From the cell containing the given text, extract its center point as (x, y) coordinate. 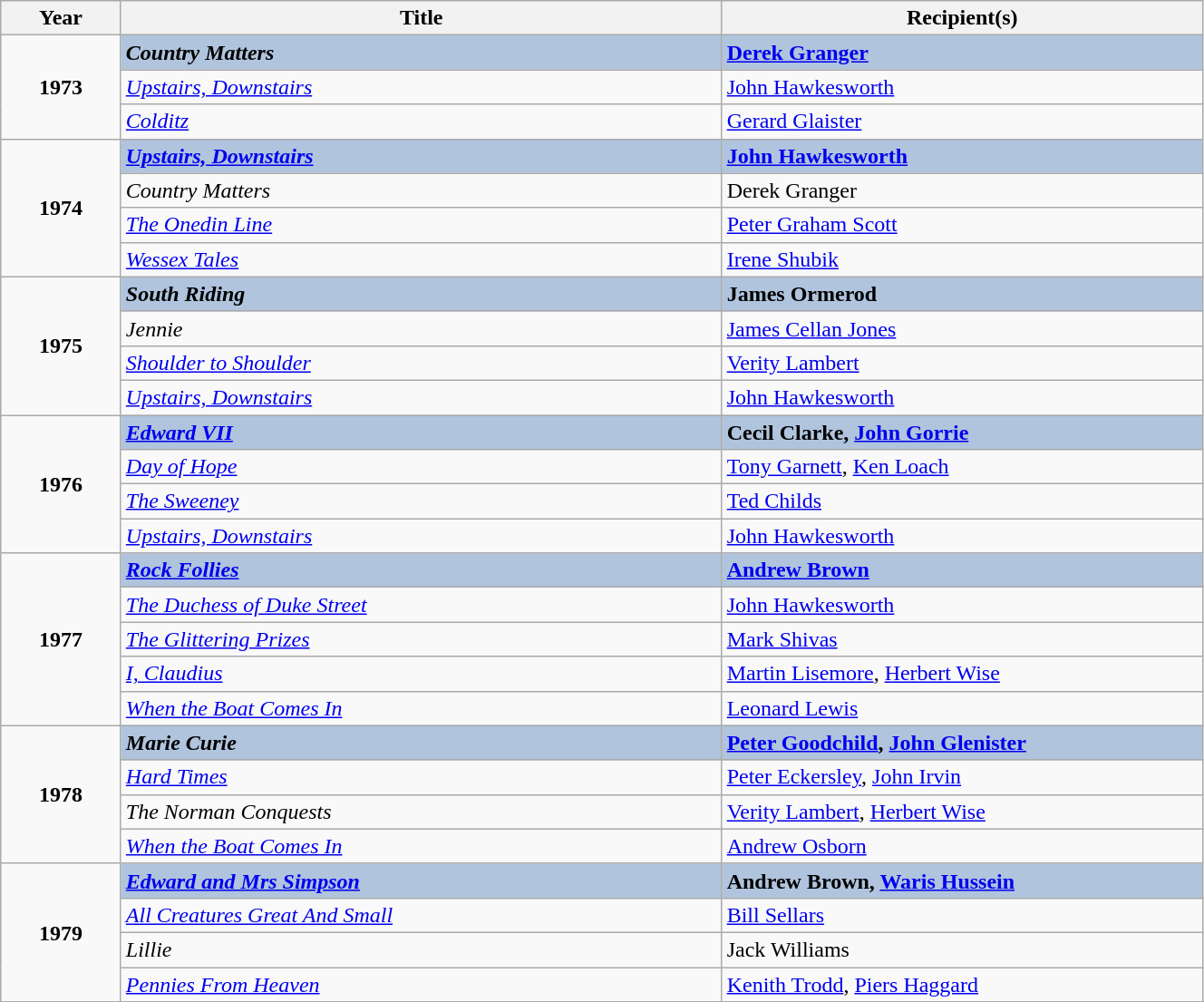
Jack Williams (962, 949)
1976 (62, 484)
The Sweeney (421, 501)
Mark Shivas (962, 639)
Andrew Brown, Waris Hussein (962, 880)
Title (421, 18)
Colditz (421, 122)
Edward and Mrs Simpson (421, 880)
Tony Garnett, Ken Loach (962, 467)
Martin Lisemore, Herbert Wise (962, 674)
Wessex Tales (421, 259)
The Glittering Prizes (421, 639)
Hard Times (421, 777)
Cecil Clarke, John Gorrie (962, 433)
Verity Lambert, Herbert Wise (962, 812)
Lillie (421, 949)
Leonard Lewis (962, 708)
The Onedin Line (421, 225)
1977 (62, 639)
1979 (62, 932)
James Cellan Jones (962, 328)
Andrew Osborn (962, 846)
The Norman Conquests (421, 812)
The Duchess of Duke Street (421, 605)
Shoulder to Shoulder (421, 363)
Marie Curie (421, 743)
Year (62, 18)
1975 (62, 345)
Recipient(s) (962, 18)
Pennies From Heaven (421, 984)
I, Claudius (421, 674)
1978 (62, 794)
Ted Childs (962, 501)
Verity Lambert (962, 363)
Peter Goodchild, John Glenister (962, 743)
Peter Graham Scott (962, 225)
1974 (62, 208)
Jennie (421, 328)
South Riding (421, 294)
Andrew Brown (962, 570)
Irene Shubik (962, 259)
Rock Follies (421, 570)
James Ormerod (962, 294)
Bill Sellars (962, 915)
1973 (62, 87)
Kenith Trodd, Piers Haggard (962, 984)
Day of Hope (421, 467)
All Creatures Great And Small (421, 915)
Edward VII (421, 433)
Gerard Glaister (962, 122)
Peter Eckersley, John Irvin (962, 777)
